Locate the cell with the specified text and output its (x, y) center coordinate. 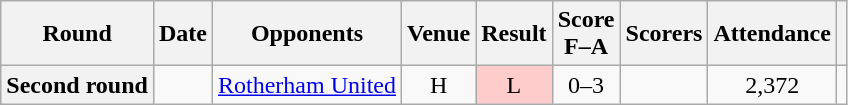
Scorers (664, 34)
Opponents (306, 34)
Result (514, 34)
Venue (438, 34)
Attendance (772, 34)
0–3 (586, 85)
L (514, 85)
Round (78, 34)
Second round (78, 85)
Date (182, 34)
H (438, 85)
Rotherham United (306, 85)
ScoreF–A (586, 34)
2,372 (772, 85)
